Scan for the cell matching the given text and deliver its (x, y) coordinate at center. 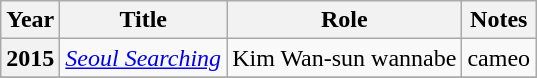
Role (344, 20)
Notes (499, 20)
Seoul Searching (144, 58)
cameo (499, 58)
Year (30, 20)
2015 (30, 58)
Title (144, 20)
Kim Wan-sun wannabe (344, 58)
